Detect which cell encompasses the target text, then output its (x, y) center coordinate. 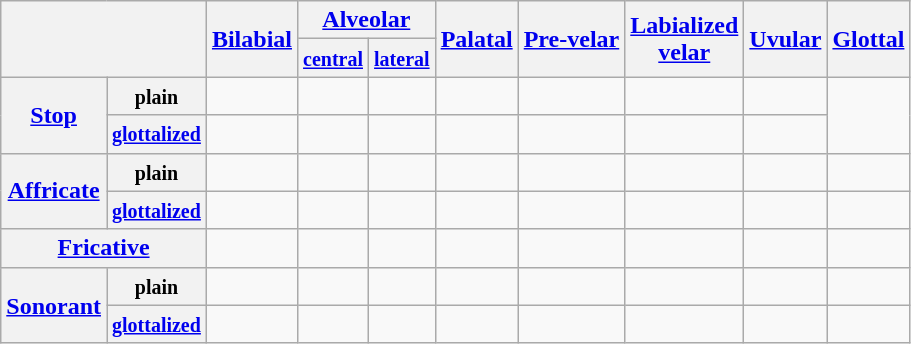
lateral (402, 58)
Uvular (786, 39)
Glottal (868, 39)
Alveolar (367, 20)
Palatal (476, 39)
Stop (54, 115)
central (334, 58)
Affricate (54, 191)
Pre-velar (572, 39)
Fricative (104, 248)
Bilabial (252, 39)
Labializedvelar (684, 39)
Sonorant (54, 305)
